From the cell containing the given text, extract its center point as [X, Y] coordinate. 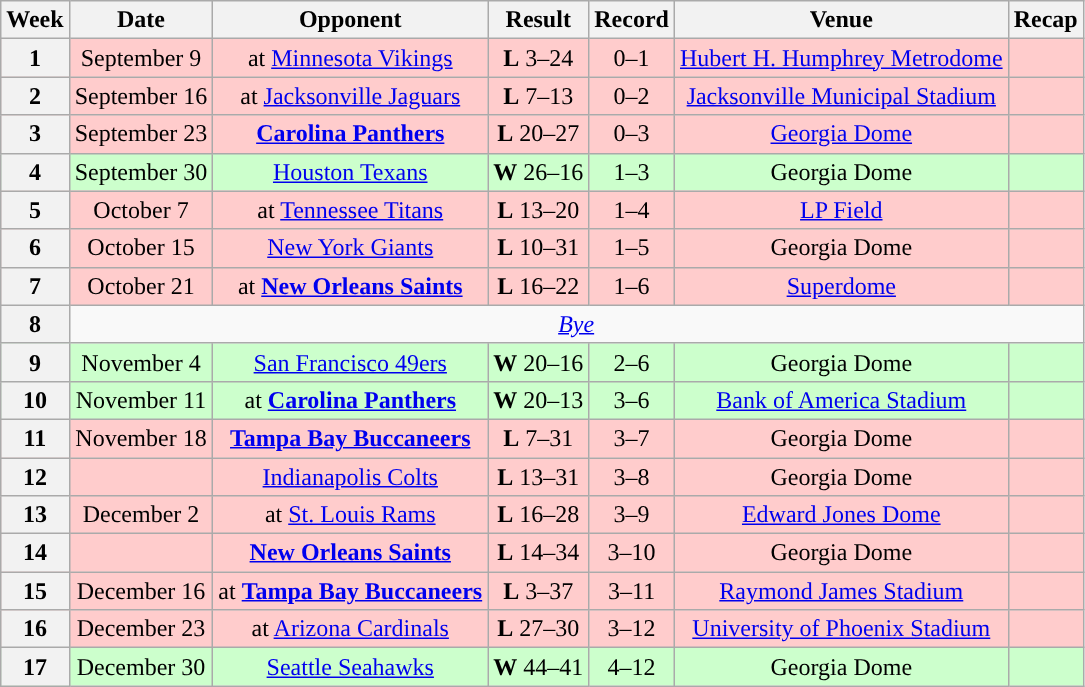
W 20–16 [538, 362]
Record [632, 20]
3–8 [632, 477]
11 [35, 438]
Edward Jones Dome [841, 515]
L 7–13 [538, 96]
W 26–16 [538, 172]
at Jacksonville Jaguars [350, 96]
4–12 [632, 667]
12 [35, 477]
L 10–31 [538, 248]
Bye [576, 324]
November 11 [141, 400]
Superdome [841, 286]
W 44–41 [538, 667]
October 21 [141, 286]
3–9 [632, 515]
at Carolina Panthers [350, 400]
7 [35, 286]
Raymond James Stadium [841, 591]
14 [35, 553]
December 16 [141, 591]
L 7–31 [538, 438]
Hubert H. Humphrey Metrodome [841, 58]
L 3–24 [538, 58]
9 [35, 362]
San Francisco 49ers [350, 362]
5 [35, 210]
8 [35, 324]
September 23 [141, 134]
1 [35, 58]
Tampa Bay Buccaneers [350, 438]
Opponent [350, 20]
L 27–30 [538, 629]
6 [35, 248]
3–10 [632, 553]
0–1 [632, 58]
University of Phoenix Stadium [841, 629]
New York Giants [350, 248]
Bank of America Stadium [841, 400]
2 [35, 96]
Seattle Seahawks [350, 667]
November 4 [141, 362]
at New Orleans Saints [350, 286]
Result [538, 20]
Carolina Panthers [350, 134]
at St. Louis Rams [350, 515]
September 16 [141, 96]
1–5 [632, 248]
L 13–31 [538, 477]
10 [35, 400]
L 16–22 [538, 286]
Indianapolis Colts [350, 477]
16 [35, 629]
1–6 [632, 286]
December 2 [141, 515]
4 [35, 172]
3 [35, 134]
Week [35, 20]
15 [35, 591]
Date [141, 20]
December 30 [141, 667]
Jacksonville Municipal Stadium [841, 96]
Houston Texans [350, 172]
L 20–27 [538, 134]
L 16–28 [538, 515]
at Arizona Cardinals [350, 629]
2–6 [632, 362]
at Tennessee Titans [350, 210]
September 30 [141, 172]
13 [35, 515]
3–12 [632, 629]
3–6 [632, 400]
LP Field [841, 210]
3–11 [632, 591]
October 15 [141, 248]
L 14–34 [538, 553]
November 18 [141, 438]
L 13–20 [538, 210]
Recap [1046, 20]
3–7 [632, 438]
1–3 [632, 172]
L 3–37 [538, 591]
W 20–13 [538, 400]
0–3 [632, 134]
New Orleans Saints [350, 553]
September 9 [141, 58]
Venue [841, 20]
1–4 [632, 210]
17 [35, 667]
0–2 [632, 96]
at Minnesota Vikings [350, 58]
at Tampa Bay Buccaneers [350, 591]
October 7 [141, 210]
December 23 [141, 629]
